Detect which cell encompasses the target text, then output its (x, y) center coordinate. 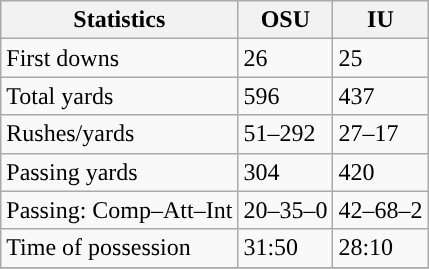
31:50 (286, 248)
Total yards (120, 96)
IU (380, 20)
26 (286, 58)
20–35–0 (286, 210)
Time of possession (120, 248)
25 (380, 58)
Passing: Comp–Att–Int (120, 210)
51–292 (286, 134)
First downs (120, 58)
27–17 (380, 134)
Passing yards (120, 172)
437 (380, 96)
28:10 (380, 248)
Rushes/yards (120, 134)
304 (286, 172)
596 (286, 96)
420 (380, 172)
Statistics (120, 20)
OSU (286, 20)
42–68–2 (380, 210)
